Extract the [x, y] coordinate from the center of the cell holding the provided text.  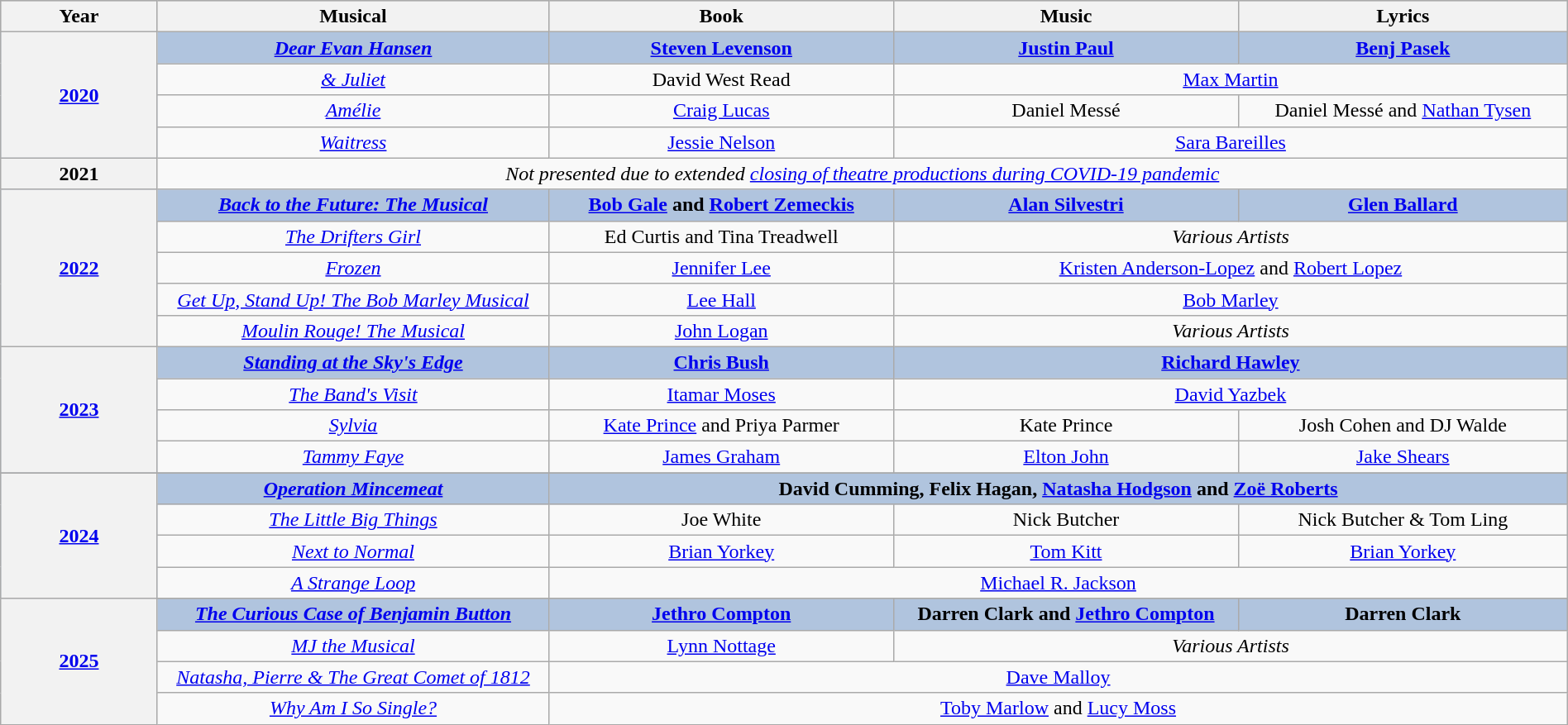
2022 [79, 268]
Justin Paul [1067, 48]
Steven Levenson [721, 48]
Josh Cohen and DJ Walde [1403, 426]
Nick Butcher & Tom Ling [1403, 520]
David Cumming, Felix Hagan, Natasha Hodgson and Zoë Roberts [1059, 489]
Back to the Future: The Musical [353, 205]
Sylvia [353, 426]
Musical [353, 17]
2025 [79, 661]
Ed Curtis and Tina Treadwell [721, 236]
Waitress [353, 142]
Lynn Nottage [721, 646]
The Curious Case of Benjamin Button [353, 614]
Glen Ballard [1403, 205]
A Strange Loop [353, 583]
The Drifters Girl [353, 236]
Not presented due to extended closing of theatre productions during COVID-19 pandemic [862, 174]
Lee Hall [721, 299]
Kristen Anderson-Lopez and Robert Lopez [1231, 268]
Michael R. Jackson [1059, 583]
Sara Bareilles [1231, 142]
Darren Clark and Jethro Compton [1067, 614]
Itamar Moses [721, 394]
Benj Pasek [1403, 48]
Kate Prince and Priya Parmer [721, 426]
2020 [79, 95]
David Yazbek [1231, 394]
The Band's Visit [353, 394]
Get Up, Stand Up! The Bob Marley Musical [353, 299]
Darren Clark [1403, 614]
Jethro Compton [721, 614]
Operation Mincemeat [353, 489]
Nick Butcher [1067, 520]
Next to Normal [353, 551]
Frozen [353, 268]
Book [721, 17]
Tom Kitt [1067, 551]
Why Am I So Single? [353, 708]
Lyrics [1403, 17]
2024 [79, 536]
Dave Malloy [1059, 677]
Bob Marley [1231, 299]
Amélie [353, 111]
Richard Hawley [1231, 362]
Max Martin [1231, 79]
Jessie Nelson [721, 142]
Toby Marlow and Lucy Moss [1059, 708]
& Juliet [353, 79]
Music [1067, 17]
Craig Lucas [721, 111]
Dear Evan Hansen [353, 48]
John Logan [721, 331]
MJ the Musical [353, 646]
Jake Shears [1403, 457]
Natasha, Pierre & The Great Comet of 1812 [353, 677]
James Graham [721, 457]
Chris Bush [721, 362]
Standing at the Sky's Edge [353, 362]
The Little Big Things [353, 520]
Jennifer Lee [721, 268]
David West Read [721, 79]
Daniel Messé and Nathan Tysen [1403, 111]
2023 [79, 409]
Daniel Messé [1067, 111]
Bob Gale and Robert Zemeckis [721, 205]
Elton John [1067, 457]
Moulin Rouge! The Musical [353, 331]
Alan Silvestri [1067, 205]
2021 [79, 174]
Joe White [721, 520]
Kate Prince [1067, 426]
Tammy Faye [353, 457]
Year [79, 17]
